Determine the (X, Y) coordinate at the center of the cell enclosing the given text.  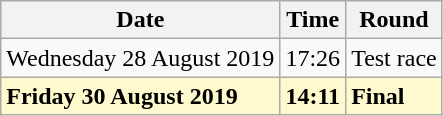
Test race (394, 58)
17:26 (313, 58)
Wednesday 28 August 2019 (140, 58)
Date (140, 20)
Friday 30 August 2019 (140, 96)
Final (394, 96)
Time (313, 20)
14:11 (313, 96)
Round (394, 20)
